Return the [X, Y] coordinate for the center point of the cell that contains the specified text.  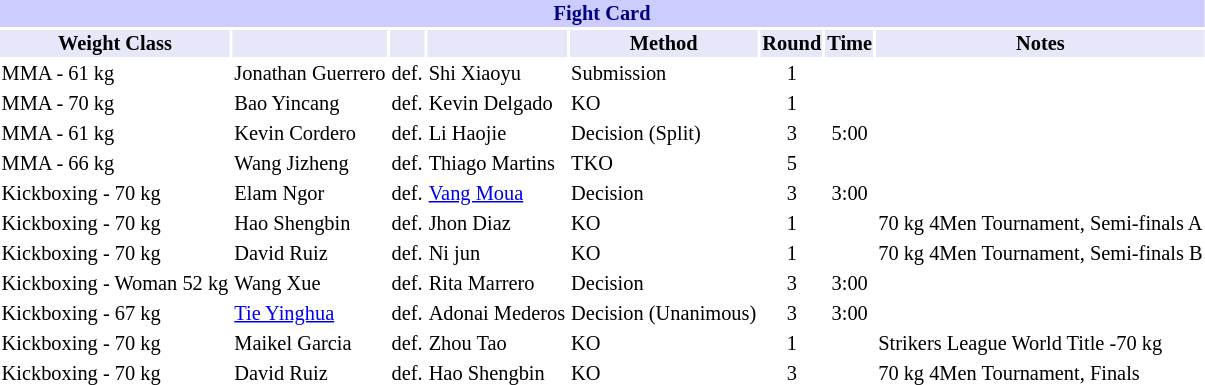
Adonai Mederos [496, 314]
Rita Marrero [496, 284]
Vang Moua [496, 194]
Wang Jizheng [310, 164]
MMA - 66 kg [115, 164]
Method [664, 44]
Elam Ngor [310, 194]
Hao Shengbin [310, 224]
Kevin Delgado [496, 104]
Shi Xiaoyu [496, 74]
Fight Card [602, 14]
Bao Yincang [310, 104]
Weight Class [115, 44]
Decision (Unanimous) [664, 314]
Ni jun [496, 254]
5:00 [850, 134]
Strikers League World Title -70 kg [1040, 344]
70 kg 4Men Tournament, Semi-finals A [1040, 224]
Tie Yinghua [310, 314]
TKO [664, 164]
Kickboxing - Woman 52 kg [115, 284]
Jonathan Guerrero [310, 74]
Notes [1040, 44]
David Ruiz [310, 254]
Thiago Martins [496, 164]
Li Haojie [496, 134]
Time [850, 44]
Zhou Tao [496, 344]
Round [792, 44]
Submission [664, 74]
Jhon Diaz [496, 224]
Maikel Garcia [310, 344]
MMA - 70 kg [115, 104]
Kevin Cordero [310, 134]
70 kg 4Men Tournament, Semi-finals B [1040, 254]
Wang Xue [310, 284]
Decision (Split) [664, 134]
5 [792, 164]
Kickboxing - 67 kg [115, 314]
